Detect which cell encompasses the target text, then output its [x, y] center coordinate. 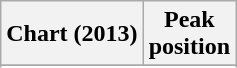
Chart (2013) [72, 34]
Peakposition [189, 34]
